Capture the cell that displays the provided text and extract its (x, y) central coordinate. 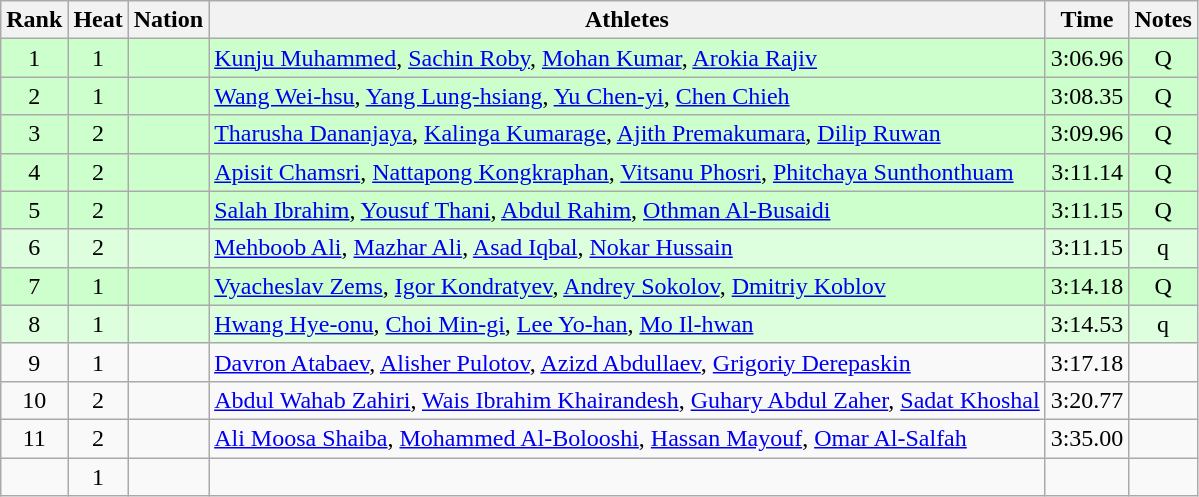
5 (34, 210)
3:35.00 (1087, 438)
Abdul Wahab Zahiri, Wais Ibrahim Khairandesh, Guhary Abdul Zaher, Sadat Khoshal (628, 400)
Kunju Muhammed, Sachin Roby, Mohan Kumar, Arokia Rajiv (628, 58)
Apisit Chamsri, Nattapong Kongkraphan, Vitsanu Phosri, Phitchaya Sunthonthuam (628, 172)
3:09.96 (1087, 134)
Ali Moosa Shaiba, Mohammed Al-Bolooshi, Hassan Mayouf, Omar Al-Salfah (628, 438)
3:14.18 (1087, 286)
Athletes (628, 20)
9 (34, 362)
11 (34, 438)
3:20.77 (1087, 400)
Wang Wei-hsu, Yang Lung-hsiang, Yu Chen-yi, Chen Chieh (628, 96)
3:14.53 (1087, 324)
7 (34, 286)
Time (1087, 20)
10 (34, 400)
Rank (34, 20)
4 (34, 172)
3:11.14 (1087, 172)
3:06.96 (1087, 58)
Nation (168, 20)
Hwang Hye-onu, Choi Min-gi, Lee Yo-han, Mo Il-hwan (628, 324)
Mehboob Ali, Mazhar Ali, Asad Iqbal, Nokar Hussain (628, 248)
3:17.18 (1087, 362)
Davron Atabaev, Alisher Pulotov, Azizd Abdullaev, Grigoriy Derepaskin (628, 362)
Heat (98, 20)
Tharusha Dananjaya, Kalinga Kumarage, Ajith Premakumara, Dilip Ruwan (628, 134)
Notes (1163, 20)
3:08.35 (1087, 96)
Salah Ibrahim, Yousuf Thani, Abdul Rahim, Othman Al-Busaidi (628, 210)
6 (34, 248)
Vyacheslav Zems, Igor Kondratyev, Andrey Sokolov, Dmitriy Koblov (628, 286)
8 (34, 324)
3 (34, 134)
